Return the (X, Y) coordinate for the center point of the cell that contains the specified text.  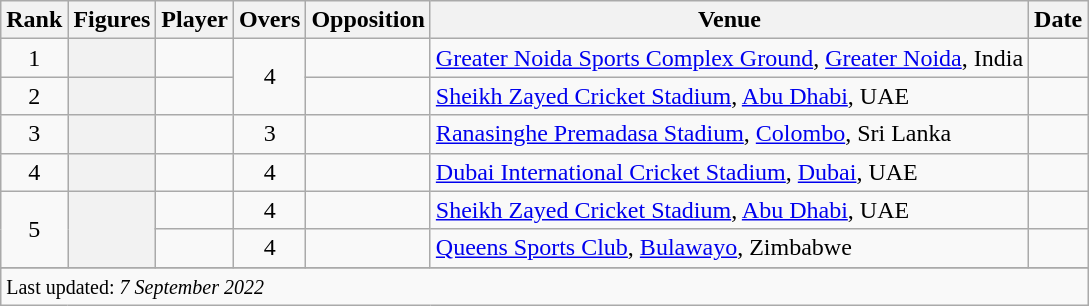
Rank (34, 20)
Venue (729, 20)
Opposition (368, 20)
5 (34, 229)
Overs (270, 20)
Ranasinghe Premadasa Stadium, Colombo, Sri Lanka (729, 134)
Dubai International Cricket Stadium, Dubai, UAE (729, 172)
2 (34, 96)
Queens Sports Club, Bulawayo, Zimbabwe (729, 248)
Date (1058, 20)
Player (195, 20)
Figures (112, 20)
1 (34, 58)
Greater Noida Sports Complex Ground, Greater Noida, India (729, 58)
Last updated: 7 September 2022 (544, 286)
